Return [x, y] of the center of cell containing provided text 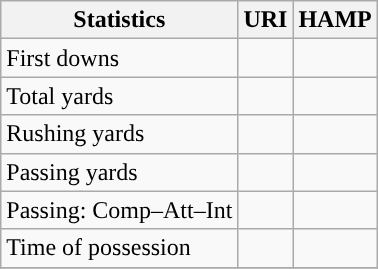
Passing: Comp–Att–Int [120, 210]
Total yards [120, 96]
Rushing yards [120, 134]
First downs [120, 58]
Time of possession [120, 248]
HAMP [335, 20]
URI [266, 20]
Passing yards [120, 172]
Statistics [120, 20]
